Capture the cell that displays the provided text and extract its [X, Y] central coordinate. 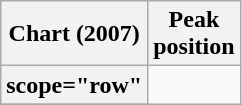
scope="row" [74, 85]
Peakposition [194, 34]
Chart (2007) [74, 34]
